Locate the cell with the specified text and output its (x, y) center coordinate. 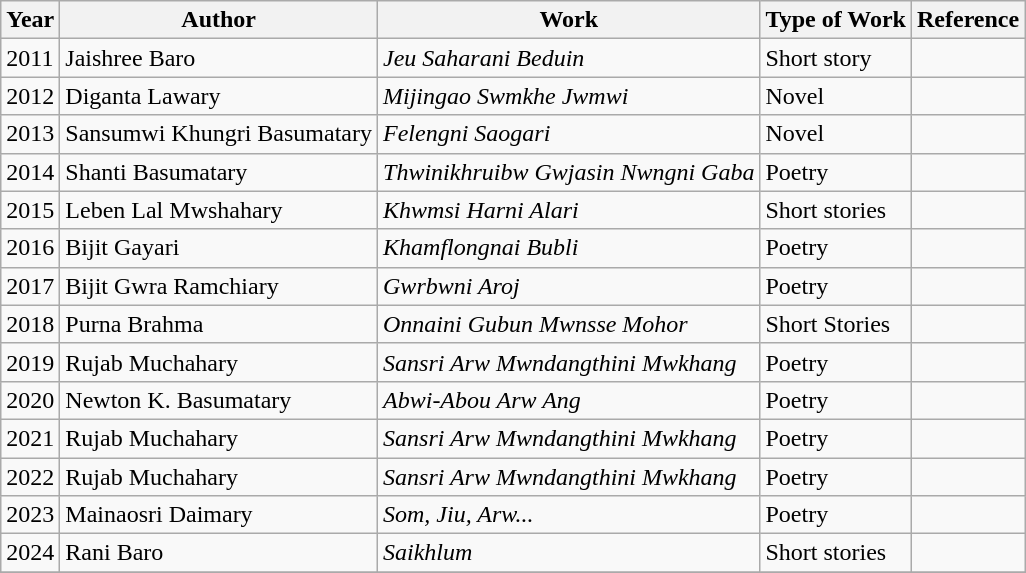
2024 (30, 553)
Mainaosri Daimary (219, 515)
Saikhlum (569, 553)
Bijit Gwra Ramchiary (219, 286)
2011 (30, 58)
Type of Work (836, 20)
2020 (30, 400)
2017 (30, 286)
Year (30, 20)
Work (569, 20)
Khwmsi Harni Alari (569, 210)
Onnaini Gubun Mwnsse Mohor (569, 324)
2019 (30, 362)
Khamflongnai Bubli (569, 248)
Bijit Gayari (219, 248)
2014 (30, 172)
Reference (968, 20)
Felengni Saogari (569, 134)
Thwinikhruibw Gwjasin Nwngni Gaba (569, 172)
2023 (30, 515)
Short Stories (836, 324)
2018 (30, 324)
Mijingao Swmkhe Jwmwi (569, 96)
Rani Baro (219, 553)
Som, Jiu, Arw... (569, 515)
2012 (30, 96)
Author (219, 20)
2013 (30, 134)
Jeu Saharani Beduin (569, 58)
Diganta Lawary (219, 96)
2022 (30, 477)
2021 (30, 438)
Short story (836, 58)
Sansumwi Khungri Basumatary (219, 134)
Newton K. Basumatary (219, 400)
2016 (30, 248)
Shanti Basumatary (219, 172)
Gwrbwni Aroj (569, 286)
2015 (30, 210)
Abwi-Abou Arw Ang (569, 400)
Purna Brahma (219, 324)
Jaishree Baro (219, 58)
Leben Lal Mwshahary (219, 210)
